Scan for the cell matching the given text and deliver its [x, y] coordinate at center. 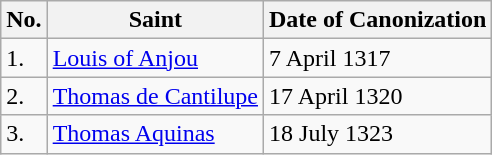
Saint [155, 20]
1. [24, 58]
Thomas de Cantilupe [155, 96]
7 April 1317 [378, 58]
Louis of Anjou [155, 58]
No. [24, 20]
Date of Canonization [378, 20]
18 July 1323 [378, 134]
3. [24, 134]
2. [24, 96]
Thomas Aquinas [155, 134]
17 April 1320 [378, 96]
